Locate the cell with the specified text and output its [X, Y] center coordinate. 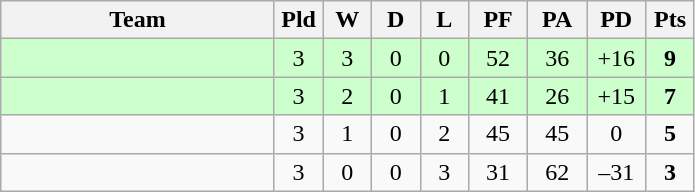
L [444, 20]
–31 [616, 172]
+15 [616, 96]
PF [498, 20]
PA [558, 20]
D [396, 20]
7 [670, 96]
26 [558, 96]
5 [670, 134]
+16 [616, 58]
PD [616, 20]
52 [498, 58]
31 [498, 172]
W [348, 20]
9 [670, 58]
36 [558, 58]
41 [498, 96]
Pts [670, 20]
Team [138, 20]
62 [558, 172]
Pld [298, 20]
